Search for the cell housing the specified text and yield its (x, y) center coordinate. 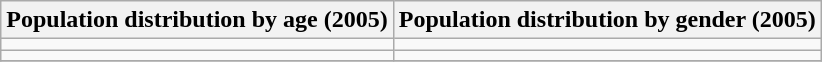
Population distribution by gender (2005) (607, 20)
Population distribution by age (2005) (197, 20)
